Search for the cell housing the specified text and yield its [x, y] center coordinate. 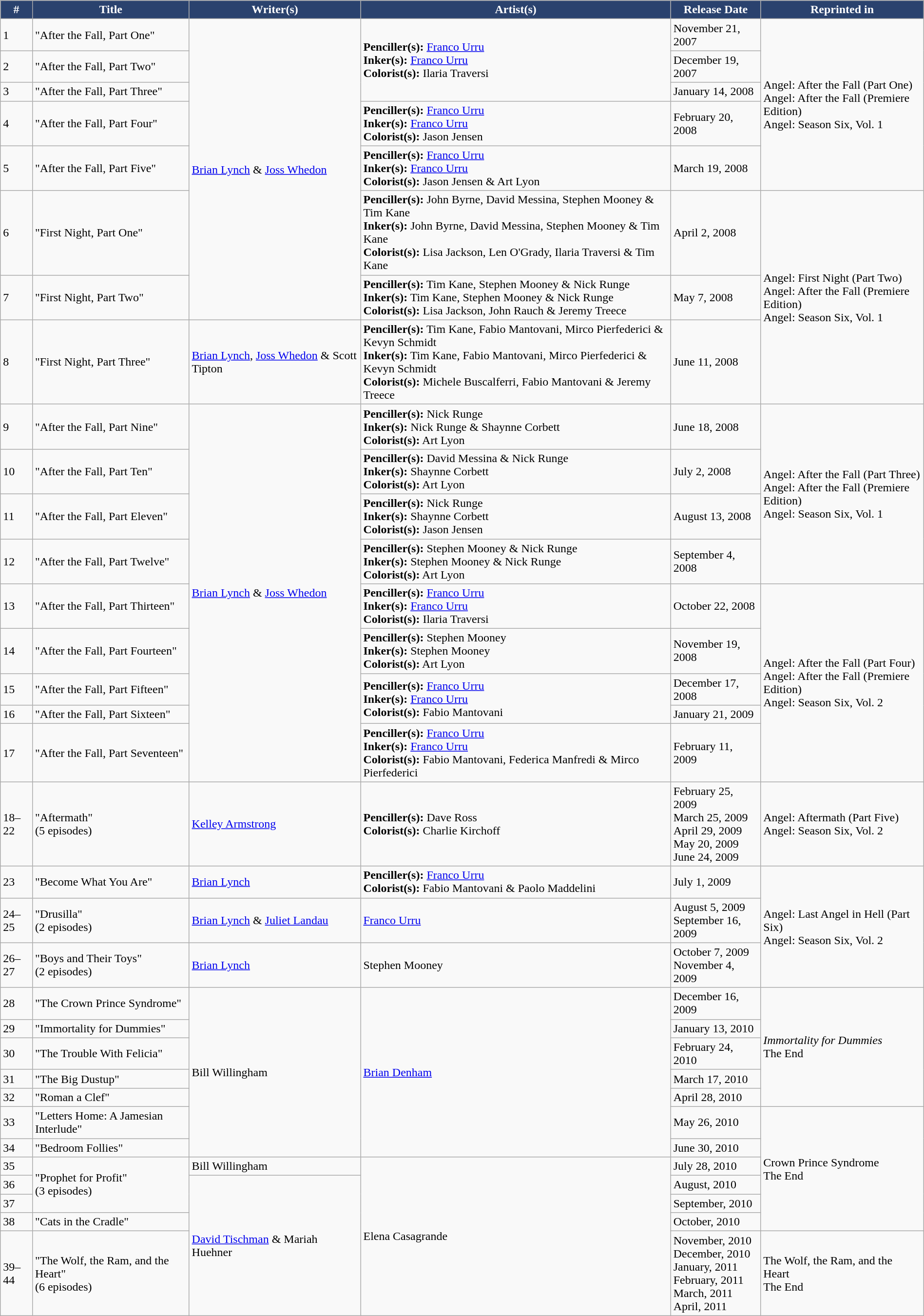
39–44 [17, 1273]
15 [17, 689]
Stephen Mooney [516, 965]
Penciller(s): Nick RungeInker(s): Shaynne CorbettColorist(s): Jason Jensen [516, 516]
Penciller(s): Stephen MooneyInker(s): Stephen MooneyColorist(s): Art Lyon [516, 651]
"Become What You Are" [111, 882]
18–22 [17, 824]
Penciller(s): Stephen Mooney & Nick RungeInker(s): Stephen Mooney & Nick RungeColorist(s): Art Lyon [516, 561]
October 22, 2008 [715, 606]
17 [17, 753]
"The Trouble With Felicia" [111, 1054]
August 13, 2008 [715, 516]
August, 2010 [715, 1185]
3 [17, 92]
May 7, 2008 [715, 297]
September 4, 2008 [715, 561]
"After the Fall, Part Sixteen" [111, 715]
February 11, 2009 [715, 753]
12 [17, 561]
28 [17, 1003]
14 [17, 651]
Franco Urru [516, 920]
July 1, 2009 [715, 882]
"After the Fall, Part Five" [111, 168]
"Drusilla"(2 episodes) [111, 920]
"After the Fall, Part Thirteen" [111, 606]
December 19, 2007 [715, 66]
August 5, 2009September 16, 2009 [715, 920]
1 [17, 35]
Crown Prince SyndromeThe End [842, 1169]
November 21, 2007 [715, 35]
# [17, 10]
July 2, 2008 [715, 471]
Penciller(s): Nick RungeInker(s): Nick Runge & Shaynne CorbettColorist(s): Art Lyon [516, 426]
December 16, 2009 [715, 1003]
"Bedroom Follies" [111, 1148]
Brian Denham [516, 1072]
Penciller(s): Franco UrruColorist(s): Fabio Mantovani & Paolo Maddelini [516, 882]
"The Crown Prince Syndrome" [111, 1003]
Angel: Last Angel in Hell (Part Six)Angel: Season Six, Vol. 2 [842, 927]
"Boys and Their Toys"(2 episodes) [111, 965]
June 11, 2008 [715, 362]
37 [17, 1203]
Angel: After the Fall (Part Three)Angel: After the Fall (Premiere Edition)Angel: Season Six, Vol. 1 [842, 494]
6 [17, 233]
February 25, 2009March 25, 2009April 29, 2009May 20, 2009June 24, 2009 [715, 824]
"First Night, Part Two" [111, 297]
"First Night, Part One" [111, 233]
Artist(s) [516, 10]
April 28, 2010 [715, 1097]
Penciller(s): Franco UrruInker(s): Franco UrruColorist(s): Jason Jensen [516, 123]
8 [17, 362]
2 [17, 66]
10 [17, 471]
"Aftermath"(5 episodes) [111, 824]
"After the Fall, Part Nine" [111, 426]
"After the Fall, Part Ten" [111, 471]
"The Big Dustup" [111, 1079]
June 18, 2008 [715, 426]
Writer(s) [275, 10]
"Immortality for Dummies" [111, 1028]
"Cats in the Cradle" [111, 1222]
"After the Fall, Part Twelve" [111, 561]
July 28, 2010 [715, 1166]
35 [17, 1166]
Reprinted in [842, 10]
Brian Lynch, Joss Whedon & Scott Tipton [275, 362]
24–25 [17, 920]
October 7, 2009November 4, 2009 [715, 965]
34 [17, 1148]
Angel: After the Fall (Part Four)Angel: After the Fall (Premiere Edition)Angel: Season Six, Vol. 2 [842, 683]
Penciller(s): Franco UrruInker(s): Franco UrruColorist(s): Jason Jensen & Art Lyon [516, 168]
January 21, 2009 [715, 715]
Release Date [715, 10]
"Letters Home: A Jamesian Interlude" [111, 1122]
Angel: After the Fall (Part One)Angel: After the Fall (Premiere Edition)Angel: Season Six, Vol. 1 [842, 105]
"Prophet for Profit"(3 episodes) [111, 1185]
"After the Fall, Part Eleven" [111, 516]
33 [17, 1122]
Title [111, 10]
December 17, 2008 [715, 689]
"After the Fall, Part Three" [111, 92]
June 30, 2010 [715, 1148]
26–27 [17, 965]
"Roman a Clef" [111, 1097]
"After the Fall, Part Four" [111, 123]
David Tischman & Mariah Huehner [275, 1246]
May 26, 2010 [715, 1122]
"First Night, Part Three" [111, 362]
"The Wolf, the Ram, and the Heart"(6 episodes) [111, 1273]
The Wolf, the Ram, and the HeartThe End [842, 1273]
9 [17, 426]
November, 2010December, 2010January, 2011February, 2011March, 2011April, 2011 [715, 1273]
30 [17, 1054]
16 [17, 715]
January 14, 2008 [715, 92]
Kelley Armstrong [275, 824]
October, 2010 [715, 1222]
5 [17, 168]
32 [17, 1097]
7 [17, 297]
11 [17, 516]
March 17, 2010 [715, 1079]
"After the Fall, Part Fourteen" [111, 651]
November 19, 2008 [715, 651]
Immortality for DummiesThe End [842, 1047]
"After the Fall, Part Seventeen" [111, 753]
13 [17, 606]
36 [17, 1185]
March 19, 2008 [715, 168]
Angel: First Night (Part Two)Angel: After the Fall (Premiere Edition)Angel: Season Six, Vol. 1 [842, 297]
38 [17, 1222]
January 13, 2010 [715, 1028]
Penciller(s): Franco UrruInker(s): Franco UrruColorist(s): Fabio Mantovani [516, 699]
September, 2010 [715, 1203]
Penciller(s): David Messina & Nick RungeInker(s): Shaynne CorbettColorist(s): Art Lyon [516, 471]
Penciller(s): Dave RossColorist(s): Charlie Kirchoff [516, 824]
23 [17, 882]
Brian Lynch & Juliet Landau [275, 920]
February 20, 2008 [715, 123]
"After the Fall, Part Fifteen" [111, 689]
"After the Fall, Part Two" [111, 66]
4 [17, 123]
Elena Casagrande [516, 1236]
April 2, 2008 [715, 233]
31 [17, 1079]
"After the Fall, Part One" [111, 35]
February 24, 2010 [715, 1054]
Angel: Aftermath (Part Five)Angel: Season Six, Vol. 2 [842, 824]
29 [17, 1028]
Penciller(s): Franco UrruInker(s): Franco UrruColorist(s): Fabio Mantovani, Federica Manfredi & Mirco Pierfederici [516, 753]
